From the cell containing the given text, extract its center point as (x, y) coordinate. 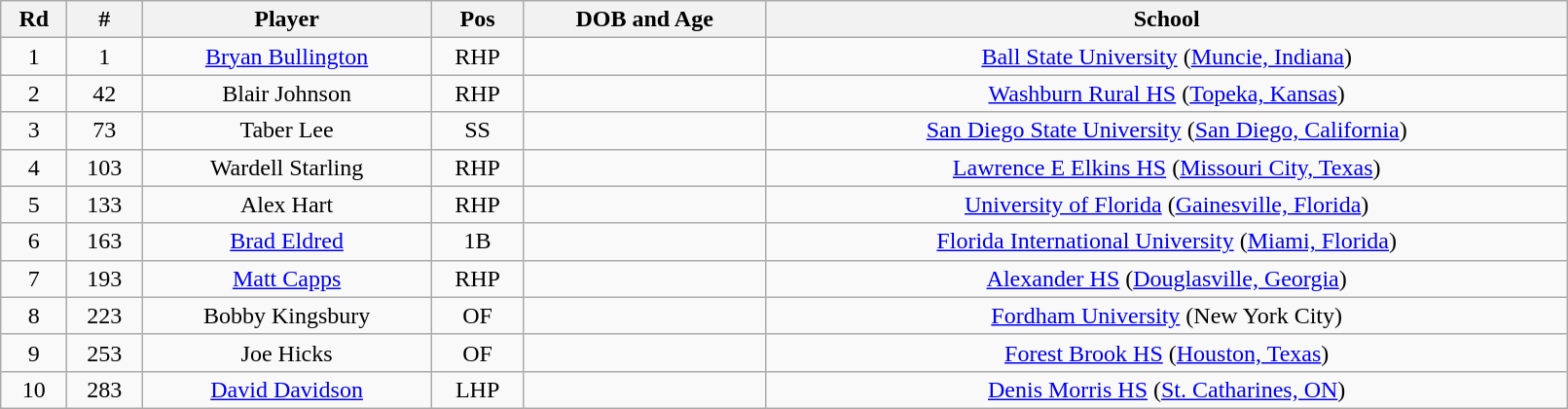
# (105, 19)
Alex Hart (287, 204)
Brad Eldred (287, 242)
2 (34, 93)
Denis Morris HS (St. Catharines, ON) (1167, 390)
Bryan Bullington (287, 56)
Ball State University (Muncie, Indiana) (1167, 56)
73 (105, 130)
1B (477, 242)
42 (105, 93)
9 (34, 353)
10 (34, 390)
Matt Capps (287, 279)
School (1167, 19)
3 (34, 130)
193 (105, 279)
133 (105, 204)
LHP (477, 390)
DOB and Age (644, 19)
Taber Lee (287, 130)
Player (287, 19)
University of Florida (Gainesville, Florida) (1167, 204)
Rd (34, 19)
Washburn Rural HS (Topeka, Kansas) (1167, 93)
David Davidson (287, 390)
253 (105, 353)
163 (105, 242)
6 (34, 242)
Wardell Starling (287, 167)
SS (477, 130)
103 (105, 167)
4 (34, 167)
283 (105, 390)
Florida International University (Miami, Florida) (1167, 242)
Pos (477, 19)
5 (34, 204)
Fordham University (New York City) (1167, 316)
7 (34, 279)
8 (34, 316)
Joe Hicks (287, 353)
Bobby Kingsbury (287, 316)
Forest Brook HS (Houston, Texas) (1167, 353)
223 (105, 316)
San Diego State University (San Diego, California) (1167, 130)
Lawrence E Elkins HS (Missouri City, Texas) (1167, 167)
Alexander HS (Douglasville, Georgia) (1167, 279)
Blair Johnson (287, 93)
